Provide the [x, y] coordinate of the cell's center where the given text is located.  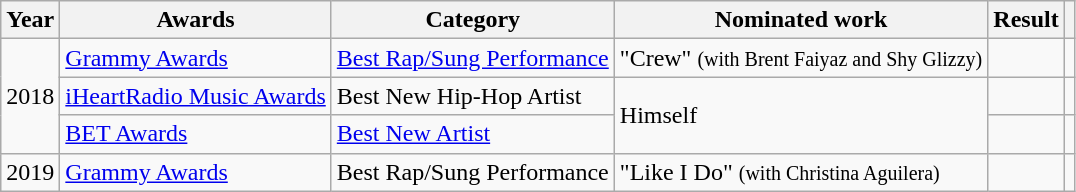
Awards [196, 20]
"Like I Do" (with Christina Aguilera) [800, 172]
Best New Hip-Hop Artist [472, 96]
Best New Artist [472, 134]
Nominated work [800, 20]
BET Awards [196, 134]
Category [472, 20]
"Crew" (with Brent Faiyaz and Shy Glizzy) [800, 58]
iHeartRadio Music Awards [196, 96]
2018 [30, 96]
Himself [800, 115]
Year [30, 20]
2019 [30, 172]
Result [1026, 20]
